Extract the (x, y) coordinate from the center of the cell holding the provided text.  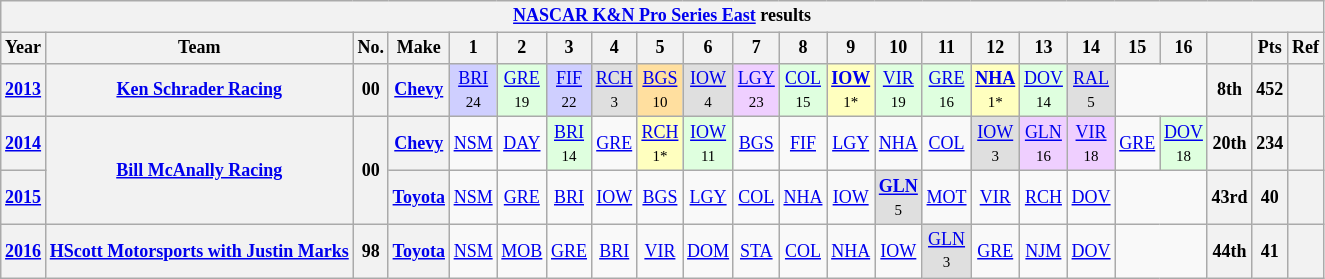
9 (851, 48)
11 (946, 48)
RCH1* (660, 144)
RCH3 (614, 90)
Ref (1306, 48)
MOT (946, 197)
6 (708, 48)
13 (1044, 48)
44th (1230, 251)
NJM (1044, 251)
DOM (708, 251)
VIR19 (898, 90)
7 (756, 48)
14 (1091, 48)
8 (803, 48)
GRE16 (946, 90)
IOW1* (851, 90)
20th (1230, 144)
2016 (24, 251)
DOV18 (1184, 144)
IOW3 (996, 144)
DAY (522, 144)
3 (570, 48)
2014 (24, 144)
BRI14 (570, 144)
NHA1* (996, 90)
10 (898, 48)
4 (614, 48)
FIF22 (570, 90)
BRI24 (473, 90)
Team (199, 48)
Bill McAnally Racing (199, 170)
IOW4 (708, 90)
No. (370, 48)
NASCAR K&N Pro Series East results (662, 16)
IOW11 (708, 144)
16 (1184, 48)
43rd (1230, 197)
LGY23 (756, 90)
GRE19 (522, 90)
RAL5 (1091, 90)
2 (522, 48)
1 (473, 48)
DOV14 (1044, 90)
GLN5 (898, 197)
15 (1138, 48)
41 (1270, 251)
Make (418, 48)
2015 (24, 197)
GLN16 (1044, 144)
Year (24, 48)
GLN3 (946, 251)
5 (660, 48)
2013 (24, 90)
452 (1270, 90)
12 (996, 48)
40 (1270, 197)
8th (1230, 90)
Ken Schrader Racing (199, 90)
RCH (1044, 197)
MOB (522, 251)
COL15 (803, 90)
BGS10 (660, 90)
Pts (1270, 48)
HScott Motorsports with Justin Marks (199, 251)
98 (370, 251)
VIR18 (1091, 144)
234 (1270, 144)
FIF (803, 144)
STA (756, 251)
